Return the [x, y] coordinate for the center point of the cell that contains the specified text.  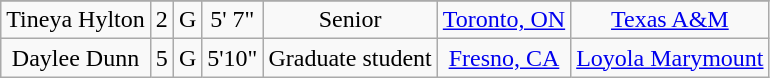
Graduate student [350, 58]
5 [162, 58]
Fresno, CA [504, 58]
5' 7" [232, 20]
Texas A&M [670, 20]
Loyola Marymount [670, 58]
5'10" [232, 58]
Senior [350, 20]
Tineya Hylton [76, 20]
Toronto, ON [504, 20]
Daylee Dunn [76, 58]
2 [162, 20]
